Capture the cell that displays the provided text and extract its [X, Y] central coordinate. 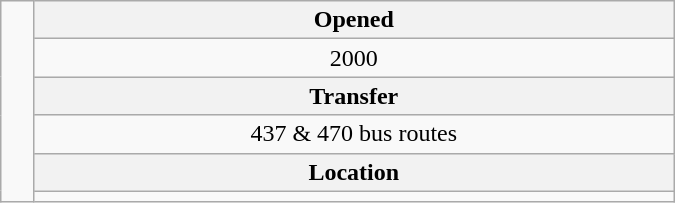
2000 [354, 58]
Transfer [354, 96]
437 & 470 bus routes [354, 134]
Opened [354, 20]
Location [354, 172]
